Pinpoint the cell where the given text exists, returning its [X, Y] midpoint coordinate. 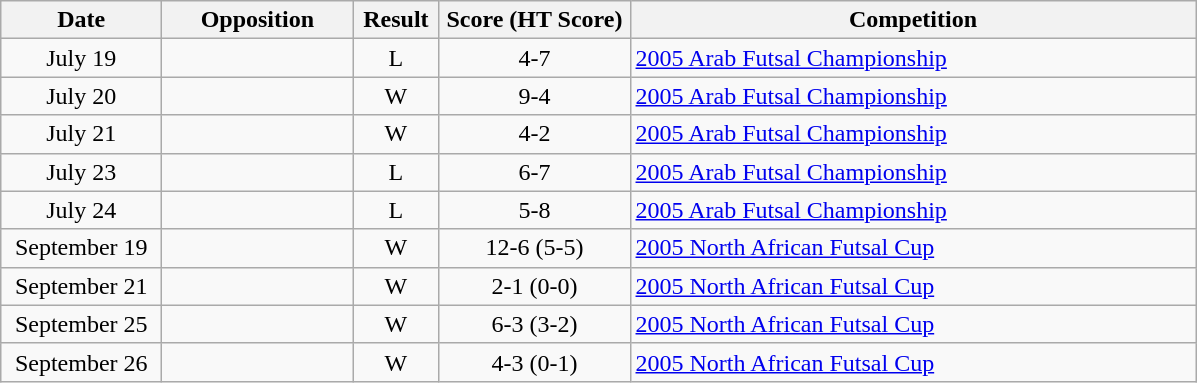
July 21 [82, 134]
5-8 [534, 210]
July 23 [82, 172]
Score (HT Score) [534, 20]
Result [396, 20]
July 19 [82, 58]
July 24 [82, 210]
September 25 [82, 324]
9-4 [534, 96]
July 20 [82, 96]
12-6 (5-5) [534, 248]
4-7 [534, 58]
September 26 [82, 362]
6-3 (3-2) [534, 324]
September 21 [82, 286]
Competition [913, 20]
Opposition [258, 20]
September 19 [82, 248]
Date [82, 20]
4-3 (0-1) [534, 362]
6-7 [534, 172]
2-1 (0-0) [534, 286]
4-2 [534, 134]
